For the text-containing cell, return its midpoint in [x, y] coordinate format. 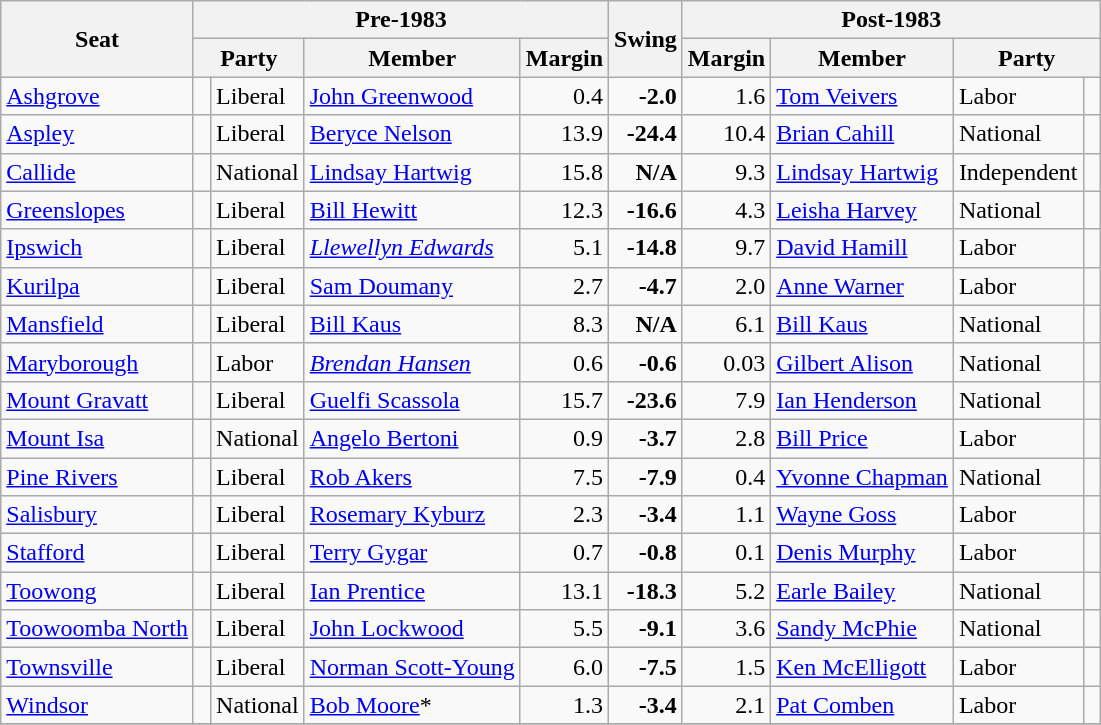
-4.7 [646, 286]
Townsville [98, 667]
Norman Scott-Young [412, 667]
Angelo Bertoni [412, 438]
Mansfield [98, 324]
Seat [98, 39]
-14.8 [646, 248]
Toowoomba North [98, 629]
6.0 [564, 667]
-16.6 [646, 210]
5.1 [564, 248]
Ken McElligott [862, 667]
Callide [98, 172]
2.8 [726, 438]
Pre-1983 [400, 20]
Pat Comben [862, 705]
Post-1983 [891, 20]
Guelfi Scassola [412, 400]
13.1 [564, 591]
Bill Price [862, 438]
Aspley [98, 134]
-9.1 [646, 629]
John Lockwood [412, 629]
Rob Akers [412, 477]
0.1 [726, 553]
Denis Murphy [862, 553]
Brian Cahill [862, 134]
Mount Gravatt [98, 400]
0.7 [564, 553]
Ian Prentice [412, 591]
13.9 [564, 134]
1.1 [726, 515]
15.7 [564, 400]
Toowong [98, 591]
Brendan Hansen [412, 362]
Ashgrove [98, 96]
0.03 [726, 362]
-3.7 [646, 438]
8.3 [564, 324]
7.9 [726, 400]
5.5 [564, 629]
Swing [646, 39]
2.7 [564, 286]
Beryce Nelson [412, 134]
0.9 [564, 438]
Leisha Harvey [862, 210]
John Greenwood [412, 96]
Kurilpa [98, 286]
1.5 [726, 667]
0.6 [564, 362]
12.3 [564, 210]
Rosemary Kyburz [412, 515]
10.4 [726, 134]
-23.6 [646, 400]
Independent [1018, 172]
Stafford [98, 553]
2.0 [726, 286]
-24.4 [646, 134]
Yvonne Chapman [862, 477]
David Hamill [862, 248]
Llewellyn Edwards [412, 248]
Bob Moore* [412, 705]
-0.8 [646, 553]
2.1 [726, 705]
Anne Warner [862, 286]
-18.3 [646, 591]
9.7 [726, 248]
3.6 [726, 629]
Tom Veivers [862, 96]
Salisbury [98, 515]
Windsor [98, 705]
Greenslopes [98, 210]
4.3 [726, 210]
7.5 [564, 477]
Ipswich [98, 248]
Wayne Goss [862, 515]
Mount Isa [98, 438]
2.3 [564, 515]
Gilbert Alison [862, 362]
Pine Rivers [98, 477]
-7.9 [646, 477]
6.1 [726, 324]
1.6 [726, 96]
-7.5 [646, 667]
5.2 [726, 591]
Earle Bailey [862, 591]
9.3 [726, 172]
-2.0 [646, 96]
Ian Henderson [862, 400]
Sandy McPhie [862, 629]
Sam Doumany [412, 286]
-0.6 [646, 362]
Bill Hewitt [412, 210]
15.8 [564, 172]
Maryborough [98, 362]
1.3 [564, 705]
Terry Gygar [412, 553]
